Determine the [X, Y] coordinate at the center of the cell enclosing the given text.  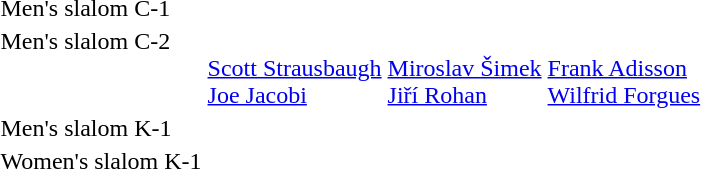
Scott StrausbaughJoe Jacobi [294, 68]
Miroslav ŠimekJiří Rohan [464, 68]
